Pinpoint the cell where the given text exists, returning its [x, y] midpoint coordinate. 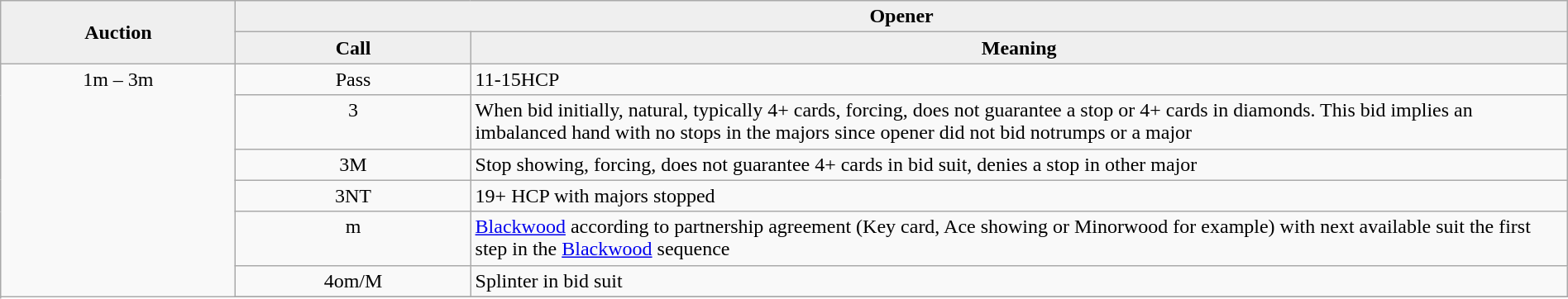
Meaning [1019, 48]
4om/M [353, 281]
3 [353, 122]
Splinter in bid suit [1019, 281]
1m – 3m [118, 180]
Opener [901, 17]
m [353, 238]
19+ HCP with majors stopped [1019, 196]
Auction [118, 32]
3M [353, 164]
3NT [353, 196]
Call [353, 48]
Pass [353, 79]
Stop showing, forcing, does not guarantee 4+ cards in bid suit, denies a stop in other major [1019, 164]
11-15HCP [1019, 79]
